Extract the (X, Y) coordinate from the center of the cell holding the provided text.  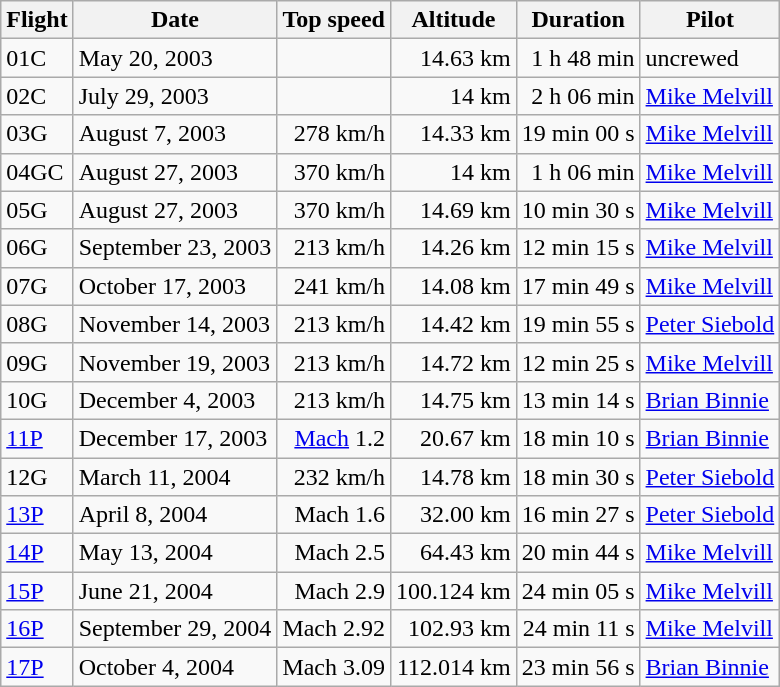
112.014 km (454, 667)
03G (37, 134)
15P (37, 591)
November 19, 2003 (175, 362)
Top speed (334, 20)
07G (37, 286)
August 7, 2003 (175, 134)
March 11, 2004 (175, 477)
232 km/h (334, 477)
09G (37, 362)
18 min 30 s (578, 477)
October 4, 2004 (175, 667)
06G (37, 248)
14.75 km (454, 400)
11P (37, 438)
20.67 km (454, 438)
12G (37, 477)
12 min 25 s (578, 362)
19 min 00 s (578, 134)
13P (37, 515)
Mach 3.09 (334, 667)
April 8, 2004 (175, 515)
Flight (37, 20)
December 17, 2003 (175, 438)
Duration (578, 20)
Mach 2.9 (334, 591)
November 14, 2003 (175, 324)
Date (175, 20)
20 min 44 s (578, 553)
December 4, 2003 (175, 400)
14.26 km (454, 248)
Mach 2.5 (334, 553)
16P (37, 629)
241 km/h (334, 286)
278 km/h (334, 134)
14.42 km (454, 324)
17P (37, 667)
2 h 06 min (578, 96)
10G (37, 400)
16 min 27 s (578, 515)
June 21, 2004 (175, 591)
14.08 km (454, 286)
24 min 11 s (578, 629)
02C (37, 96)
12 min 15 s (578, 248)
October 17, 2003 (175, 286)
10 min 30 s (578, 210)
23 min 56 s (578, 667)
01C (37, 58)
13 min 14 s (578, 400)
32.00 km (454, 515)
May 13, 2004 (175, 553)
Mach 2.92 (334, 629)
1 h 48 min (578, 58)
July 29, 2003 (175, 96)
September 23, 2003 (175, 248)
uncrewed (710, 58)
18 min 10 s (578, 438)
May 20, 2003 (175, 58)
05G (37, 210)
64.43 km (454, 553)
14.72 km (454, 362)
102.93 km (454, 629)
14P (37, 553)
14.63 km (454, 58)
100.124 km (454, 591)
Pilot (710, 20)
08G (37, 324)
Mach 1.6 (334, 515)
14.78 km (454, 477)
17 min 49 s (578, 286)
Mach 1.2 (334, 438)
September 29, 2004 (175, 629)
1 h 06 min (578, 172)
19 min 55 s (578, 324)
04GC (37, 172)
Altitude (454, 20)
14.69 km (454, 210)
24 min 05 s (578, 591)
14.33 km (454, 134)
